Provide the [x, y] coordinate of the cell's center where the given text is located.  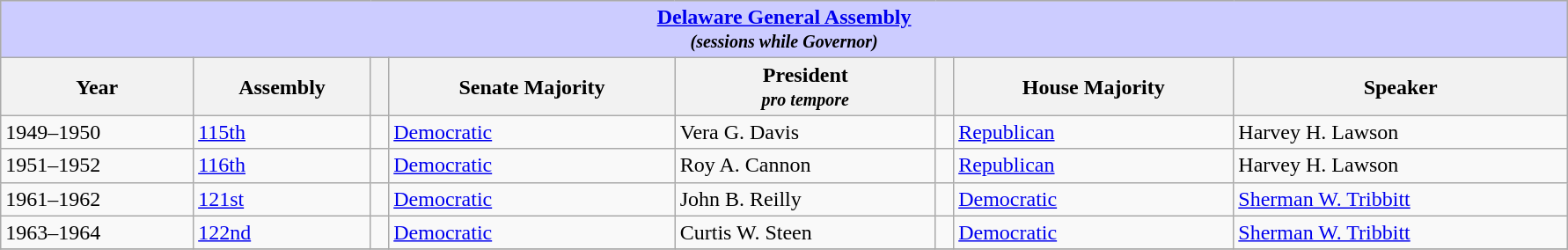
Delaware General Assembly (sessions while Governor) [785, 30]
1951–1952 [97, 165]
116th [282, 165]
122nd [282, 232]
121st [282, 199]
Presidentpro tempore [805, 86]
1949–1950 [97, 132]
Curtis W. Steen [805, 232]
Senate Majority [531, 86]
Roy A. Cannon [805, 165]
Year [97, 86]
John B. Reilly [805, 199]
Assembly [282, 86]
1963–1964 [97, 232]
Vera G. Davis [805, 132]
1961–1962 [97, 199]
House Majority [1094, 86]
Speaker [1401, 86]
115th [282, 132]
